Find where the given text appears and provide that cell's center as [X, Y] coordinate. 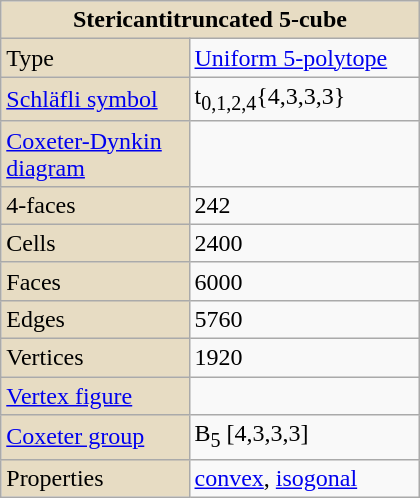
5760 [304, 319]
Coxeter group [95, 437]
6000 [304, 281]
1920 [304, 358]
t0,1,2,4{4,3,3,3} [304, 99]
convex, isogonal [304, 478]
Vertices [95, 358]
4-faces [95, 205]
242 [304, 205]
B5 [4,3,3,3] [304, 437]
Cells [95, 243]
Uniform 5-polytope [304, 58]
Type [95, 58]
Stericantitruncated 5-cube [210, 20]
Faces [95, 281]
Vertex figure [95, 396]
2400 [304, 243]
Schläfli symbol [95, 99]
Properties [95, 478]
Coxeter-Dynkindiagram [95, 154]
Edges [95, 319]
